Scan for the cell matching the given text and deliver its [x, y] coordinate at center. 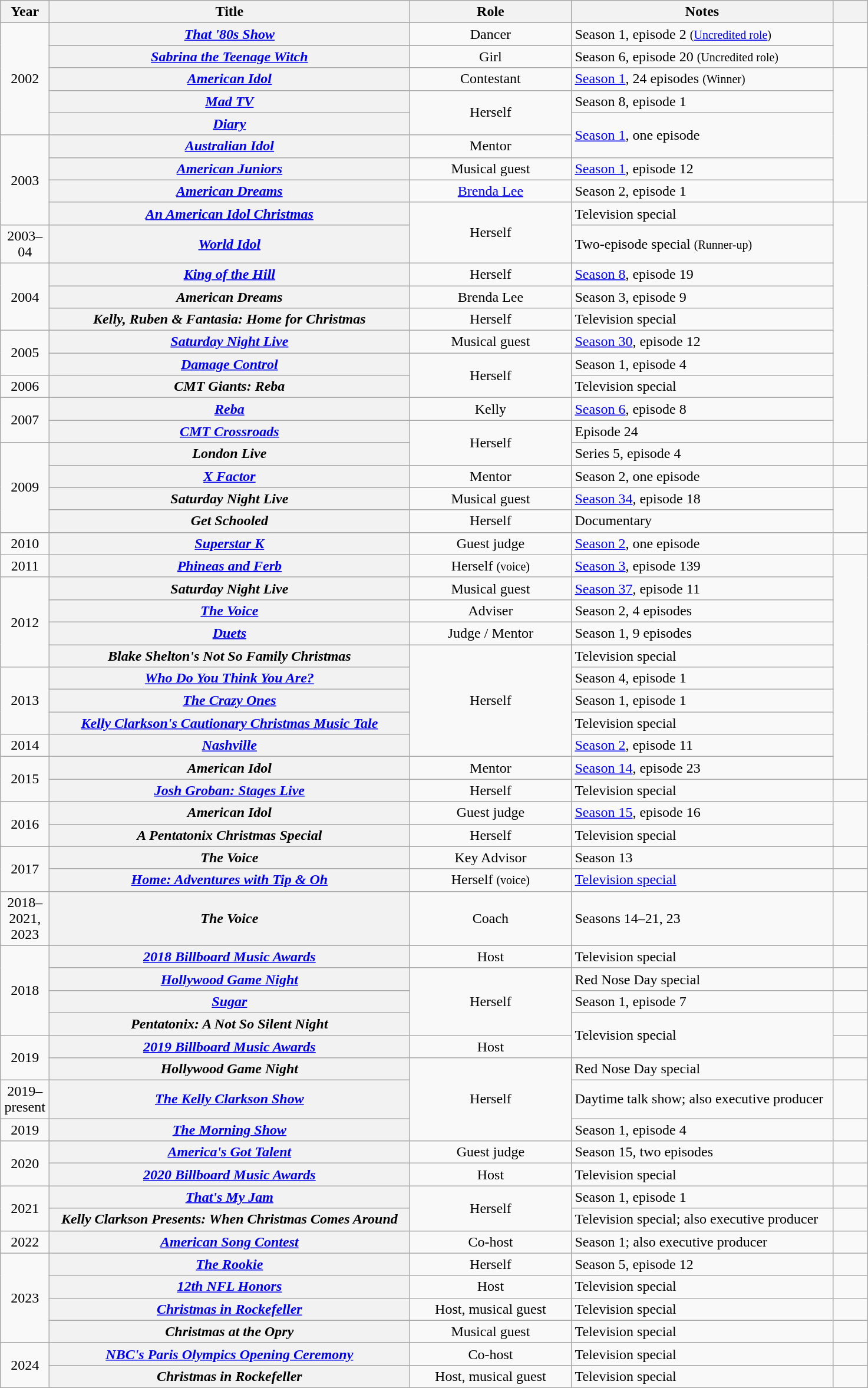
Season 1, episode 12 [702, 169]
Season 8, episode 1 [702, 101]
Daytime talk show; also executive producer [702, 1100]
American Song Contest [230, 1242]
2003–04 [25, 244]
Kelly Clarkson Presents: When Christmas Comes Around [230, 1219]
Season 15, two episodes [702, 1152]
2010 [25, 543]
London Live [230, 454]
Mad TV [230, 101]
CMT Crossroads [230, 431]
America's Got Talent [230, 1152]
Phineas and Ferb [230, 566]
Season 4, episode 1 [702, 678]
Sabrina the Teenage Witch [230, 57]
Season 2, episode 1 [702, 191]
Girl [490, 57]
2015 [25, 779]
Title [230, 12]
2017 [25, 869]
Adviser [490, 611]
Season 5, episode 12 [702, 1264]
Kelly Clarkson's Cautionary Christmas Music Tale [230, 723]
Christmas at the Opry [230, 1331]
The Morning Show [230, 1130]
Season 1, one episode [702, 135]
Season 6, episode 20 (Uncredited role) [702, 57]
2019 Billboard Music Awards [230, 1046]
Series 5, episode 4 [702, 454]
Get Schooled [230, 521]
That's My Jam [230, 1197]
Two-episode special (Runner-up) [702, 244]
2012 [25, 622]
Josh Groban: Stages Live [230, 790]
2006 [25, 387]
Season 8, episode 19 [702, 274]
Season 15, episode 16 [702, 813]
NBC's Paris Olympics Opening Ceremony [230, 1354]
Superstar K [230, 543]
World Idol [230, 244]
Reba [230, 409]
2020 [25, 1163]
CMT Giants: Reba [230, 387]
2013 [25, 701]
Episode 24 [702, 431]
Season 1, 9 episodes [702, 633]
2020 Billboard Music Awards [230, 1175]
2004 [25, 296]
Damage Control [230, 364]
Diary [230, 124]
Television special; also executive producer [702, 1219]
X Factor [230, 476]
Sugar [230, 1001]
The Crazy Ones [230, 701]
Judge / Mentor [490, 633]
Season 37, episode 11 [702, 588]
Season 14, episode 23 [702, 768]
Role [490, 12]
Kelly [490, 409]
Kelly, Ruben & Fantasia: Home for Christmas [230, 319]
Australian Idol [230, 146]
Season 6, episode 8 [702, 409]
2007 [25, 420]
That '80s Show [230, 34]
2016 [25, 824]
2018 Billboard Music Awards [230, 957]
2018–2021, 2023 [25, 918]
2022 [25, 1242]
An American Idol Christmas [230, 213]
Who Do You Think You Are? [230, 678]
Home: Adventures with Tip & Oh [230, 880]
Duets [230, 633]
The Kelly Clarkson Show [230, 1100]
Season 13 [702, 858]
2011 [25, 566]
Key Advisor [490, 858]
2018 [25, 990]
2021 [25, 1208]
2019–present [25, 1100]
Season 30, episode 12 [702, 342]
2024 [25, 1365]
Dancer [490, 34]
Year [25, 12]
Season 34, episode 18 [702, 499]
2005 [25, 353]
The Rookie [230, 1264]
Pentatonix: A Not So Silent Night [230, 1024]
Season 1, episode 2 (Uncredited role) [702, 34]
Season 1, episode 7 [702, 1001]
Notes [702, 12]
Season 2, episode 11 [702, 746]
2002 [25, 79]
King of the Hill [230, 274]
2023 [25, 1298]
12th NFL Honors [230, 1287]
2009 [25, 487]
American Juniors [230, 169]
Season 1, 24 episodes (Winner) [702, 79]
Documentary [702, 521]
Season 3, episode 9 [702, 296]
2014 [25, 746]
Contestant [490, 79]
Season 3, episode 139 [702, 566]
A Pentatonix Christmas Special [230, 835]
Blake Shelton's Not So Family Christmas [230, 656]
Season 1; also executive producer [702, 1242]
Nashville [230, 746]
Season 2, 4 episodes [702, 611]
2003 [25, 180]
Seasons 14–21, 23 [702, 918]
Coach [490, 918]
